Locate the cell with the specified text and output its [X, Y] center coordinate. 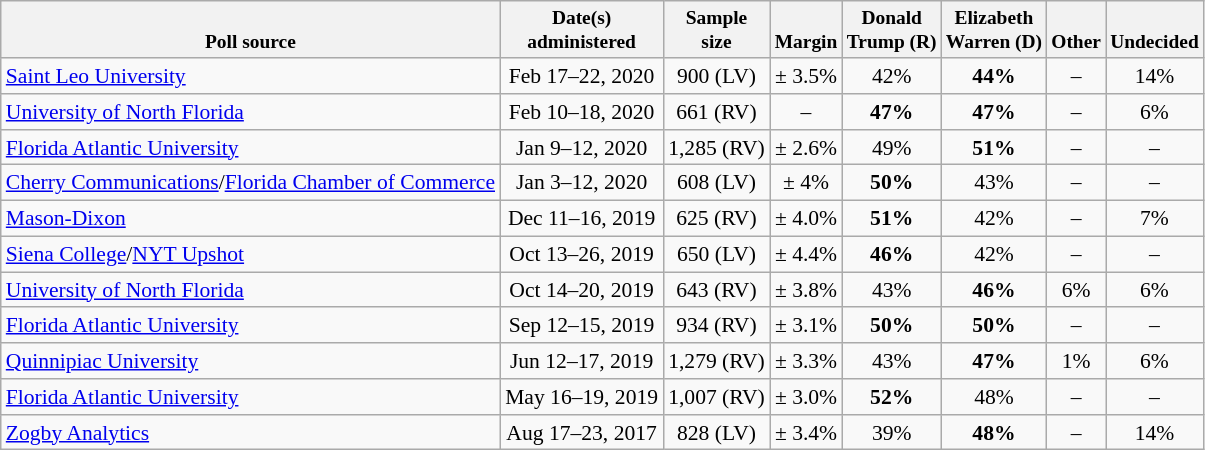
625 (RV) [716, 219]
Samplesize [716, 30]
± 3.8% [806, 290]
Dec 11–16, 2019 [582, 219]
Mason-Dixon [250, 219]
± 3.5% [806, 76]
1,007 (RV) [716, 397]
1,285 (RV) [716, 148]
Undecided [1155, 30]
14% [1155, 76]
Oct 13–26, 2019 [582, 254]
52% [892, 397]
ElizabethWarren (D) [994, 30]
± 3.1% [806, 326]
Jan 3–12, 2020 [582, 183]
643 (RV) [716, 290]
1% [1076, 361]
Siena College/NYT Upshot [250, 254]
± 3.0% [806, 397]
1,279 (RV) [716, 361]
7% [1155, 219]
Quinnipiac University [250, 361]
Date(s)administered [582, 30]
900 (LV) [716, 76]
Feb 10–18, 2020 [582, 112]
Poll source [250, 30]
DonaldTrump (R) [892, 30]
608 (LV) [716, 183]
± 3.3% [806, 361]
934 (RV) [716, 326]
Margin [806, 30]
Cherry Communications/Florida Chamber of Commerce [250, 183]
± 4.0% [806, 219]
Jun 12–17, 2019 [582, 361]
49% [892, 148]
May 16–19, 2019 [582, 397]
661 (RV) [716, 112]
± 4% [806, 183]
± 2.6% [806, 148]
650 (LV) [716, 254]
± 4.4% [806, 254]
Oct 14–20, 2019 [582, 290]
Other [1076, 30]
48% [994, 397]
Jan 9–12, 2020 [582, 148]
44% [994, 76]
Saint Leo University [250, 76]
Sep 12–15, 2019 [582, 326]
Feb 17–22, 2020 [582, 76]
